Extract the (x, y) coordinate from the center of the cell holding the provided text.  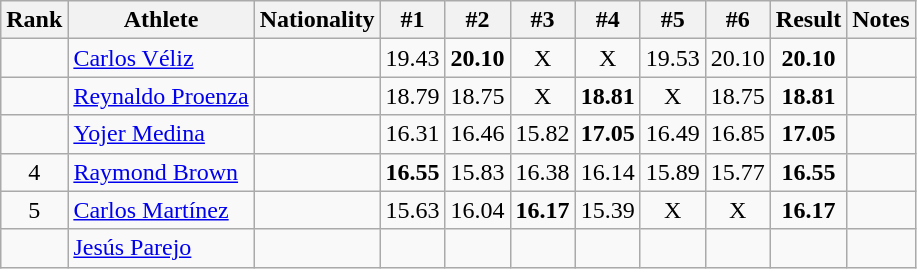
16.04 (478, 210)
Carlos Martínez (161, 210)
19.43 (412, 58)
15.77 (738, 172)
5 (34, 210)
15.39 (608, 210)
#5 (672, 20)
Athlete (161, 20)
#3 (542, 20)
Carlos Véliz (161, 58)
16.46 (478, 134)
#1 (412, 20)
Jesús Parejo (161, 248)
19.53 (672, 58)
15.82 (542, 134)
16.31 (412, 134)
18.79 (412, 96)
4 (34, 172)
Nationality (317, 20)
15.83 (478, 172)
Notes (881, 20)
#2 (478, 20)
Reynaldo Proenza (161, 96)
16.38 (542, 172)
15.63 (412, 210)
Rank (34, 20)
16.49 (672, 134)
Result (808, 20)
Yojer Medina (161, 134)
#6 (738, 20)
#4 (608, 20)
Raymond Brown (161, 172)
15.89 (672, 172)
16.85 (738, 134)
16.14 (608, 172)
